Find where the given text appears and provide that cell's center as (X, Y) coordinate. 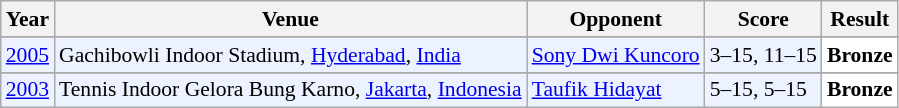
Year (28, 19)
Taufik Hidayat (616, 90)
2005 (28, 55)
2003 (28, 90)
Score (764, 19)
Opponent (616, 19)
Result (860, 19)
Gachibowli Indoor Stadium, Hyderabad, India (290, 55)
5–15, 5–15 (764, 90)
Tennis Indoor Gelora Bung Karno, Jakarta, Indonesia (290, 90)
Sony Dwi Kuncoro (616, 55)
3–15, 11–15 (764, 55)
Venue (290, 19)
